Scan for the cell matching the given text and deliver its [X, Y] coordinate at center. 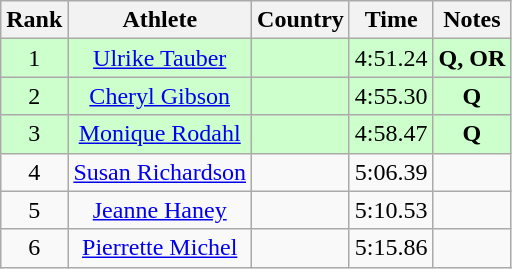
Q, OR [472, 58]
Time [391, 20]
3 [34, 134]
4:55.30 [391, 96]
4:51.24 [391, 58]
1 [34, 58]
Country [301, 20]
2 [34, 96]
Susan Richardson [160, 172]
5:10.53 [391, 210]
4 [34, 172]
Monique Rodahl [160, 134]
Athlete [160, 20]
4:58.47 [391, 134]
6 [34, 248]
Cheryl Gibson [160, 96]
5 [34, 210]
5:06.39 [391, 172]
5:15.86 [391, 248]
Jeanne Haney [160, 210]
Pierrette Michel [160, 248]
Ulrike Tauber [160, 58]
Rank [34, 20]
Notes [472, 20]
